Search for the cell housing the specified text and yield its (X, Y) center coordinate. 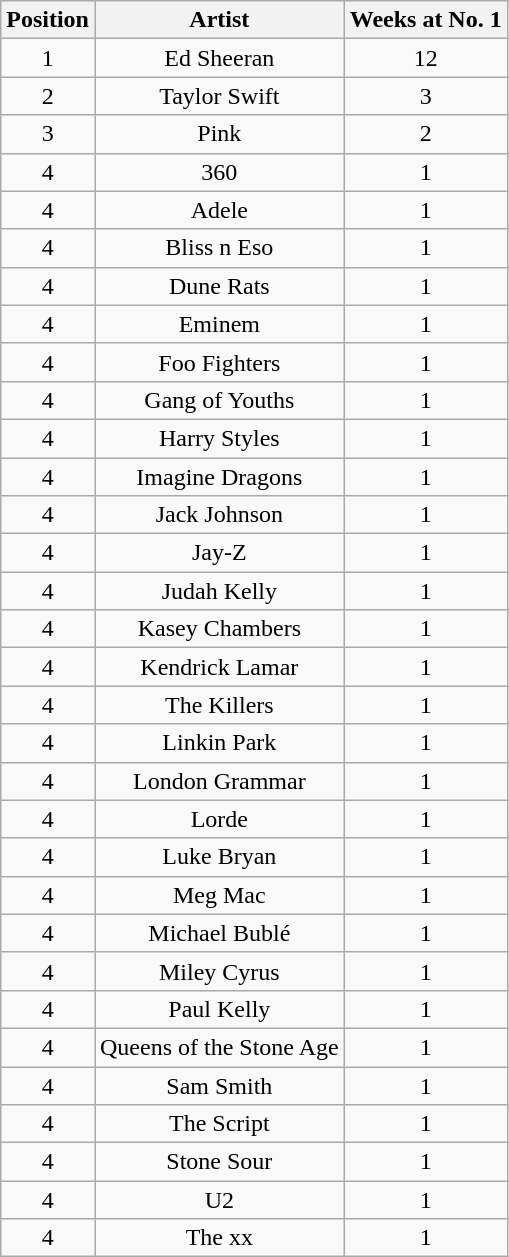
U2 (219, 1200)
Ed Sheeran (219, 58)
Sam Smith (219, 1085)
Bliss n Eso (219, 248)
Foo Fighters (219, 362)
Meg Mac (219, 895)
12 (426, 58)
Michael Bublé (219, 933)
Imagine Dragons (219, 477)
Lorde (219, 819)
Position (48, 20)
Gang of Youths (219, 400)
Kendrick Lamar (219, 667)
Eminem (219, 324)
Judah Kelly (219, 591)
Queens of the Stone Age (219, 1047)
Miley Cyrus (219, 971)
The Killers (219, 705)
The Script (219, 1124)
Luke Bryan (219, 857)
London Grammar (219, 781)
Dune Rats (219, 286)
Taylor Swift (219, 96)
Linkin Park (219, 743)
Adele (219, 210)
Artist (219, 20)
Pink (219, 134)
Jay-Z (219, 553)
Harry Styles (219, 438)
Stone Sour (219, 1162)
Kasey Chambers (219, 629)
Jack Johnson (219, 515)
Paul Kelly (219, 1009)
360 (219, 172)
The xx (219, 1238)
Weeks at No. 1 (426, 20)
